Return [X, Y] of the center of cell containing provided text 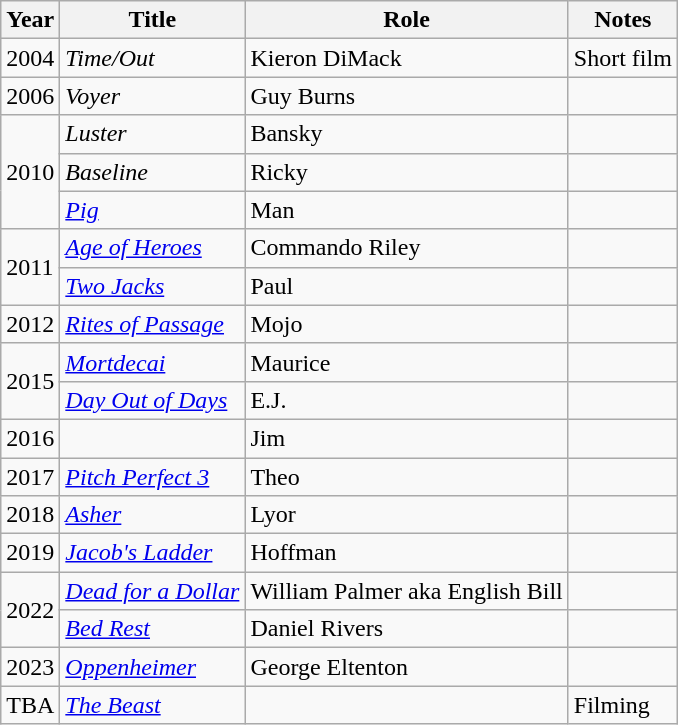
Baseline [152, 172]
2004 [30, 58]
Pig [152, 210]
2019 [30, 553]
2022 [30, 610]
2017 [30, 477]
2016 [30, 438]
Man [406, 210]
Bed Rest [152, 629]
The Beast [152, 705]
Lyor [406, 515]
Daniel Rivers [406, 629]
Year [30, 20]
Ricky [406, 172]
2018 [30, 515]
Bansky [406, 134]
Time/Out [152, 58]
Role [406, 20]
Short film [622, 58]
George Eltenton [406, 667]
Jim [406, 438]
Paul [406, 286]
Two Jacks [152, 286]
Kieron DiMack [406, 58]
Dead for a Dollar [152, 591]
E.J. [406, 400]
2012 [30, 324]
Rites of Passage [152, 324]
Oppenheimer [152, 667]
Mortdecai [152, 362]
Notes [622, 20]
Jacob's Ladder [152, 553]
Hoffman [406, 553]
Title [152, 20]
Age of Heroes [152, 248]
Voyer [152, 96]
Theo [406, 477]
Luster [152, 134]
2015 [30, 381]
Maurice [406, 362]
Mojo [406, 324]
2010 [30, 172]
2023 [30, 667]
Filming [622, 705]
Day Out of Days [152, 400]
2006 [30, 96]
Commando Riley [406, 248]
2011 [30, 267]
Asher [152, 515]
William Palmer aka English Bill [406, 591]
Guy Burns [406, 96]
TBA [30, 705]
Pitch Perfect 3 [152, 477]
